From the cell containing the given text, extract its center point as (X, Y) coordinate. 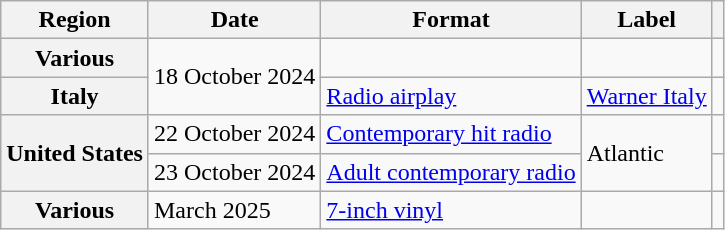
Region (75, 20)
Adult contemporary radio (451, 172)
Warner Italy (646, 96)
23 October 2024 (234, 172)
Format (451, 20)
United States (75, 153)
Contemporary hit radio (451, 134)
Label (646, 20)
Radio airplay (451, 96)
18 October 2024 (234, 77)
March 2025 (234, 210)
Date (234, 20)
22 October 2024 (234, 134)
7-inch vinyl (451, 210)
Atlantic (646, 153)
Italy (75, 96)
